Pinpoint the cell where the given text exists, returning its (x, y) midpoint coordinate. 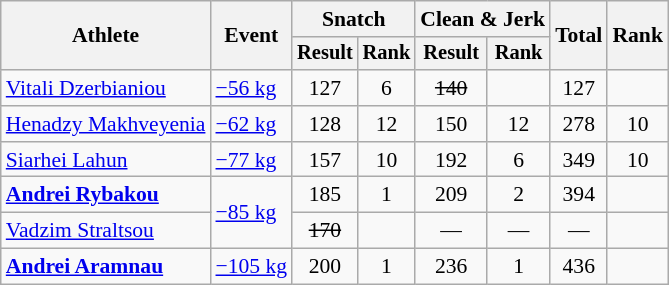
−56 kg (251, 88)
Total (578, 36)
278 (578, 124)
436 (578, 267)
−85 kg (251, 212)
128 (325, 124)
150 (451, 124)
2 (518, 195)
Event (251, 36)
140 (451, 88)
236 (451, 267)
200 (325, 267)
Athlete (106, 36)
209 (451, 195)
Henadzy Makhveyenia (106, 124)
−77 kg (251, 160)
192 (451, 160)
Clean & Jerk (482, 19)
Andrei Aramnau (106, 267)
Andrei Rybakou (106, 195)
Vitali Dzerbianiou (106, 88)
Siarhei Lahun (106, 160)
170 (325, 231)
Snatch (354, 19)
−105 kg (251, 267)
157 (325, 160)
Vadzim Straltsou (106, 231)
349 (578, 160)
394 (578, 195)
185 (325, 195)
−62 kg (251, 124)
